Identify which cell holds the provided text, then report its [x, y] central coordinate. 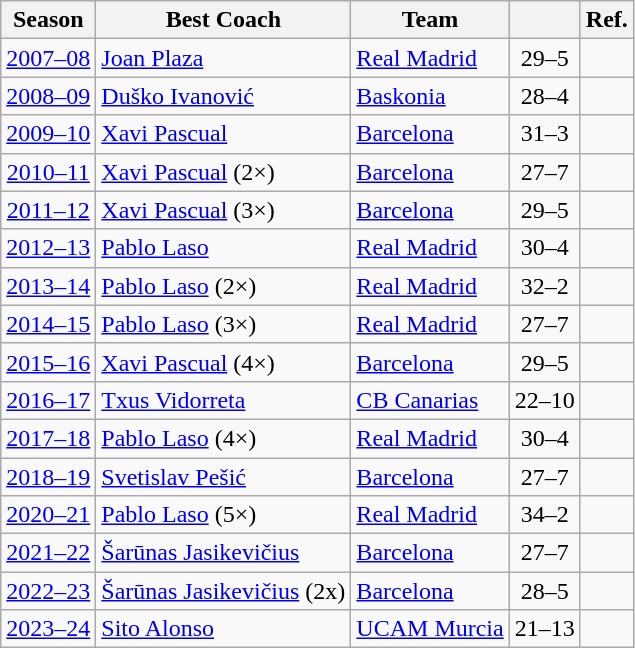
Xavi Pascual (4×) [224, 362]
Best Coach [224, 20]
34–2 [544, 515]
Ref. [606, 20]
28–5 [544, 591]
Txus Vidorreta [224, 400]
2016–17 [48, 400]
Duško Ivanović [224, 96]
Joan Plaza [224, 58]
2023–24 [48, 629]
21–13 [544, 629]
2007–08 [48, 58]
Pablo Laso (2×) [224, 286]
Pablo Laso (4×) [224, 438]
Baskonia [430, 96]
UCAM Murcia [430, 629]
2010–11 [48, 172]
Season [48, 20]
Šarūnas Jasikevičius [224, 553]
2014–15 [48, 324]
Sito Alonso [224, 629]
Šarūnas Jasikevičius (2x) [224, 591]
2013–14 [48, 286]
2017–18 [48, 438]
2020–21 [48, 515]
2022–23 [48, 591]
2008–09 [48, 96]
32–2 [544, 286]
Team [430, 20]
2012–13 [48, 248]
2015–16 [48, 362]
31–3 [544, 134]
28–4 [544, 96]
Pablo Laso (5×) [224, 515]
22–10 [544, 400]
CB Canarias [430, 400]
2018–19 [48, 477]
Xavi Pascual [224, 134]
Xavi Pascual (2×) [224, 172]
2011–12 [48, 210]
Pablo Laso [224, 248]
Xavi Pascual (3×) [224, 210]
Pablo Laso (3×) [224, 324]
2021–22 [48, 553]
Svetislav Pešić [224, 477]
2009–10 [48, 134]
